Find where the given text appears and provide that cell's center as [x, y] coordinate. 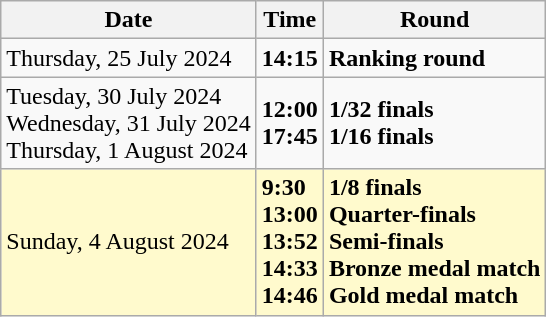
Date [129, 20]
1/8 finalsQuarter-finalsSemi-finalsBronze medal matchGold medal match [434, 242]
Tuesday, 30 July 2024Wednesday, 31 July 2024Thursday, 1 August 2024 [129, 123]
Thursday, 25 July 2024 [129, 58]
Time [290, 20]
Sunday, 4 August 2024 [129, 242]
1/32 finals1/16 finals [434, 123]
Ranking round [434, 58]
12:0017:45 [290, 123]
Round [434, 20]
9:3013:0013:5214:3314:46 [290, 242]
14:15 [290, 58]
